For the text-containing cell, return its midpoint in (x, y) coordinate format. 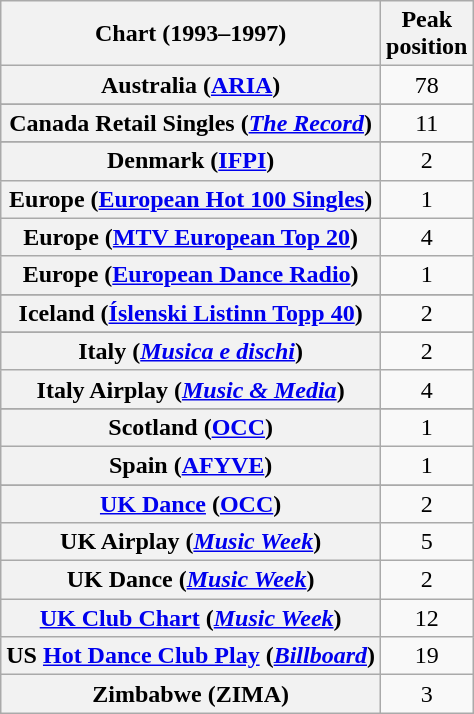
Europe (European Hot 100 Singles) (191, 199)
19 (427, 656)
UK Airplay (Music Week) (191, 542)
5 (427, 542)
US Hot Dance Club Play (Billboard) (191, 656)
11 (427, 123)
UK Club Chart (Music Week) (191, 618)
12 (427, 618)
Canada Retail Singles (The Record) (191, 123)
Italy (Musica e dischi) (191, 351)
Denmark (IFPI) (191, 161)
Europe (MTV European Top 20) (191, 237)
Europe (European Dance Radio) (191, 275)
Chart (1993–1997) (191, 34)
3 (427, 694)
UK Dance (Music Week) (191, 580)
UK Dance (OCC) (191, 503)
Scotland (OCC) (191, 427)
Spain (AFYVE) (191, 465)
Peakposition (427, 34)
Zimbabwe (ZIMA) (191, 694)
Italy Airplay (Music & Media) (191, 389)
Iceland (Íslenski Listinn Topp 40) (191, 313)
78 (427, 85)
Australia (ARIA) (191, 85)
